From the cell containing the given text, extract its center point as (x, y) coordinate. 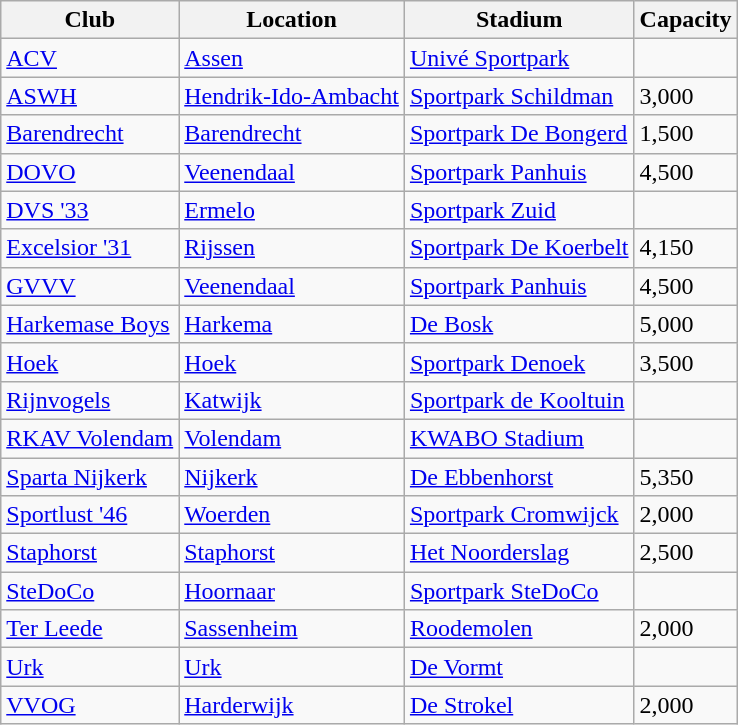
Hoornaar (292, 591)
Katwijk (292, 400)
Rijssen (292, 248)
4,150 (686, 248)
Harkema (292, 324)
De Vormt (519, 667)
Woerden (292, 515)
Location (292, 20)
Excelsior '31 (90, 248)
KWABO Stadium (519, 438)
Sportpark Schildman (519, 96)
Nijkerk (292, 477)
Sportpark De Koerbelt (519, 248)
DOVO (90, 172)
Sportpark Denoek (519, 362)
De Strokel (519, 705)
1,500 (686, 134)
Sportpark Zuid (519, 210)
Univé Sportpark (519, 58)
Capacity (686, 20)
SteDoCo (90, 591)
2,500 (686, 553)
Roodemolen (519, 629)
ACV (90, 58)
ASWH (90, 96)
Hendrik-Ido-Ambacht (292, 96)
Het Noorderslag (519, 553)
Sportpark SteDoCo (519, 591)
Volendam (292, 438)
Sportpark De Bongerd (519, 134)
VVOG (90, 705)
Sparta Nijkerk (90, 477)
Sportlust '46 (90, 515)
Ermelo (292, 210)
Harkemase Boys (90, 324)
Rijnvogels (90, 400)
De Ebbenhorst (519, 477)
GVVV (90, 286)
Sassenheim (292, 629)
5,000 (686, 324)
DVS '33 (90, 210)
De Bosk (519, 324)
Harderwijk (292, 705)
Club (90, 20)
3,500 (686, 362)
Sportpark de Kooltuin (519, 400)
5,350 (686, 477)
3,000 (686, 96)
Sportpark Cromwijck (519, 515)
RKAV Volendam (90, 438)
Assen (292, 58)
Ter Leede (90, 629)
Stadium (519, 20)
